Find where the given text appears and provide that cell's center as (X, Y) coordinate. 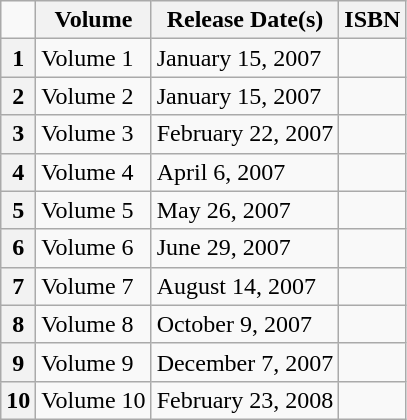
Volume 9 (94, 362)
Volume 10 (94, 400)
February 23, 2008 (245, 400)
December 7, 2007 (245, 362)
5 (18, 210)
7 (18, 286)
1 (18, 58)
October 9, 2007 (245, 324)
Volume 2 (94, 96)
June 29, 2007 (245, 248)
8 (18, 324)
Volume 7 (94, 286)
3 (18, 134)
Volume 1 (94, 58)
Release Date(s) (245, 20)
6 (18, 248)
Volume (94, 20)
Volume 8 (94, 324)
August 14, 2007 (245, 286)
May 26, 2007 (245, 210)
ISBN (372, 20)
February 22, 2007 (245, 134)
10 (18, 400)
4 (18, 172)
2 (18, 96)
9 (18, 362)
Volume 5 (94, 210)
Volume 6 (94, 248)
Volume 3 (94, 134)
April 6, 2007 (245, 172)
Volume 4 (94, 172)
